Search for the cell housing the specified text and yield its (X, Y) center coordinate. 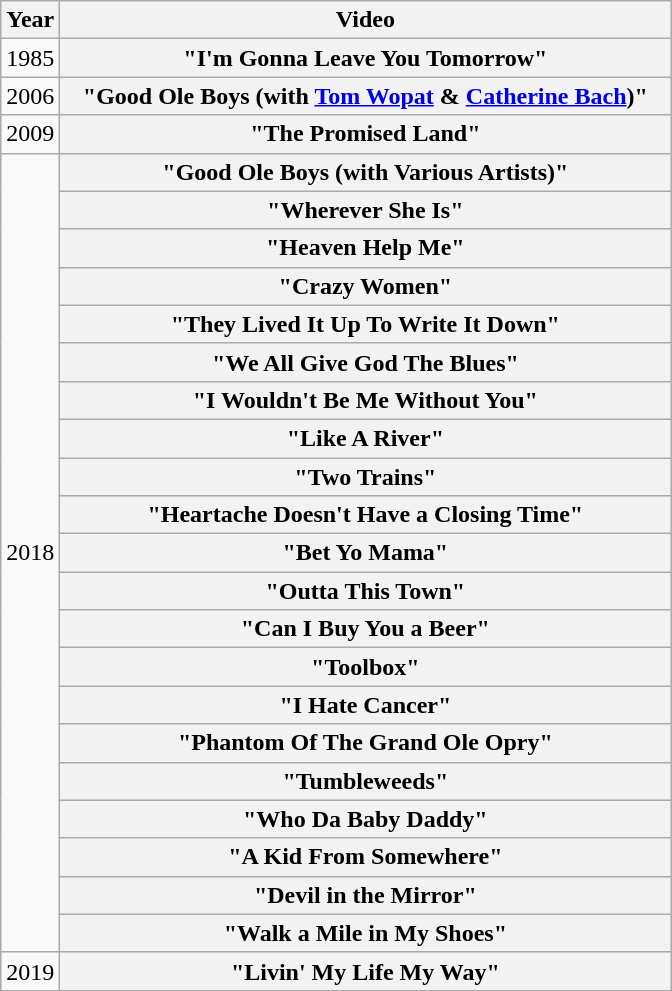
"Like A River" (366, 438)
2018 (30, 552)
"Can I Buy You a Beer" (366, 629)
"Two Trains" (366, 477)
"They Lived It Up To Write It Down" (366, 324)
"Outta This Town" (366, 591)
"Heartache Doesn't Have a Closing Time" (366, 515)
"I Wouldn't Be Me Without You" (366, 400)
"Livin' My Life My Way" (366, 971)
Video (366, 20)
"The Promised Land" (366, 134)
1985 (30, 58)
"A Kid From Somewhere" (366, 857)
"Crazy Women" (366, 286)
"Walk a Mile in My Shoes" (366, 933)
"Good Ole Boys (with Tom Wopat & Catherine Bach)" (366, 96)
"Wherever She Is" (366, 210)
"Good Ole Boys (with Various Artists)" (366, 172)
"Who Da Baby Daddy" (366, 819)
2019 (30, 971)
"Phantom Of The Grand Ole Opry" (366, 743)
"I'm Gonna Leave You Tomorrow" (366, 58)
2009 (30, 134)
2006 (30, 96)
"Tumbleweeds" (366, 781)
"Devil in the Mirror" (366, 895)
"Bet Yo Mama" (366, 553)
"Toolbox" (366, 667)
"Heaven Help Me" (366, 248)
"We All Give God The Blues" (366, 362)
"I Hate Cancer" (366, 705)
Year (30, 20)
